Extract the (X, Y) coordinate from the center of the cell holding the provided text.  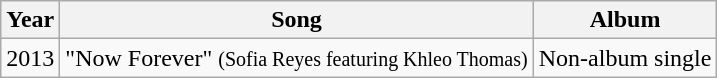
Year (30, 20)
Non-album single (625, 58)
2013 (30, 58)
Song (296, 20)
Album (625, 20)
"Now Forever" (Sofia Reyes featuring Khleo Thomas) (296, 58)
